From the cell containing the given text, extract its center point as [x, y] coordinate. 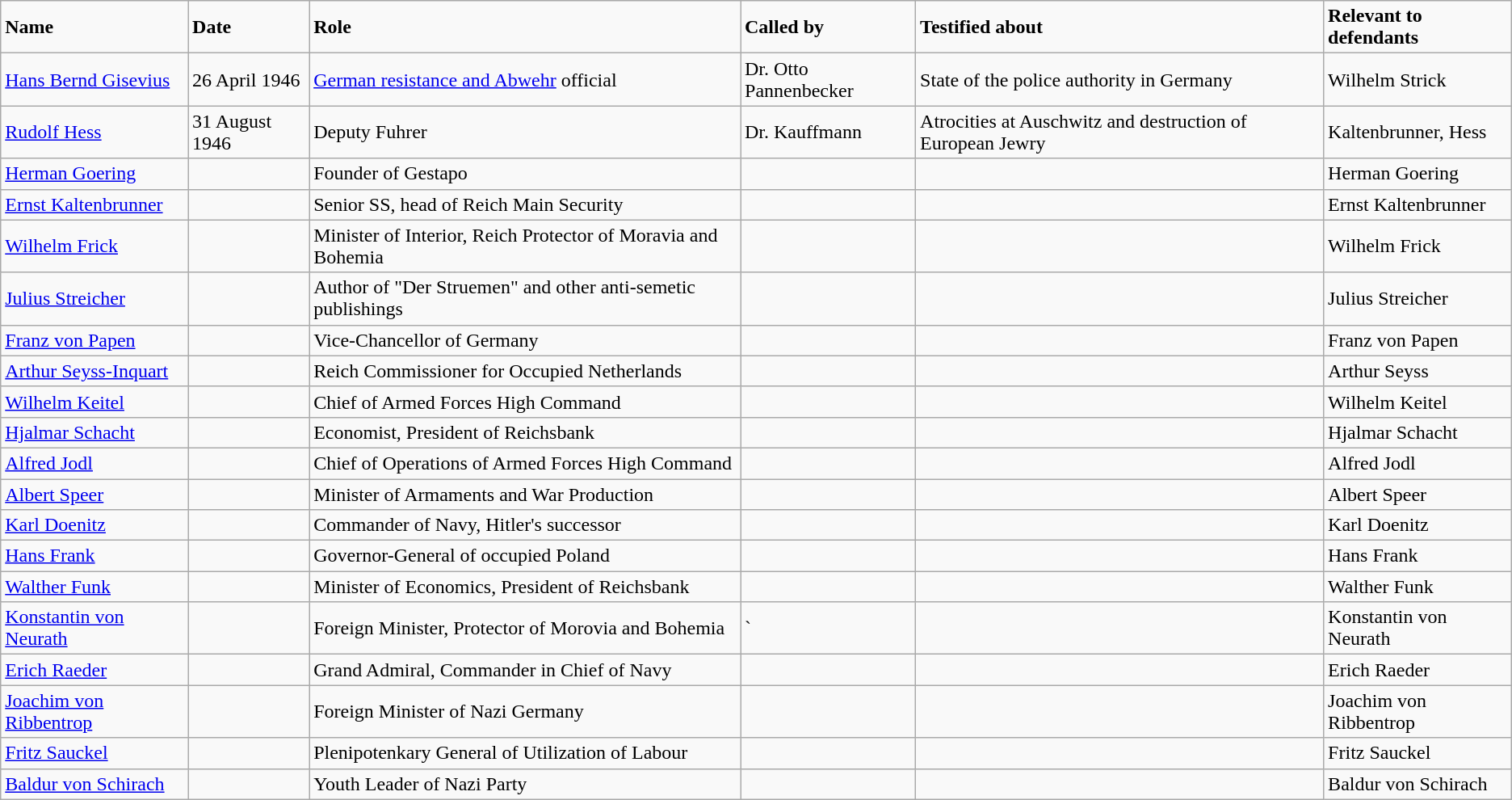
Called by [827, 27]
Grand Admiral, Commander in Chief of Navy [525, 670]
` [827, 629]
Chief of Operations of Armed Forces High Command [525, 463]
Plenipotenkary General of Utilization of Labour [525, 753]
Foreign Minister of Nazi Germany [525, 711]
German resistance and Abwehr official [525, 79]
Wilhelm Strick [1418, 79]
Name [94, 27]
31 August 1946 [249, 133]
Relevant to defendants [1418, 27]
Founder of Gestapo [525, 174]
Vice-Chancellor of Germany [525, 340]
Date [249, 27]
Atrocities at Auschwitz and destruction of European Jewry [1119, 133]
Foreign Minister, Protector of Morovia and Bohemia [525, 629]
Arthur Seyss-Inquart [94, 371]
Reich Commissioner for Occupied Netherlands [525, 371]
Commander of Navy, Hitler's successor [525, 525]
State of the police authority in Germany [1119, 79]
Minister of Interior, Reich Protector of Moravia and Bohemia [525, 246]
Arthur Seyss [1418, 371]
Hans Bernd Gisevius [94, 79]
Chief of Armed Forces High Command [525, 402]
Governor-General of occupied Poland [525, 556]
Minister of Economics, President of Reichsbank [525, 587]
Minister of Armaments and War Production [525, 494]
Role [525, 27]
26 April 1946 [249, 79]
Rudolf Hess [94, 133]
Kaltenbrunner, Hess [1418, 133]
Author of "Der Struemen" and other anti-semetic publishings [525, 299]
Testified about [1119, 27]
Deputy Fuhrer [525, 133]
Economist, President of Reichsbank [525, 432]
Dr. Otto Pannenbecker [827, 79]
Youth Leader of Nazi Party [525, 784]
Senior SS, head of Reich Main Security [525, 204]
Dr. Kauffmann [827, 133]
